Find where the given text appears and provide that cell's center as (x, y) coordinate. 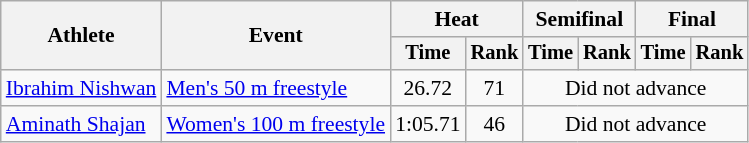
Women's 100 m freestyle (276, 124)
Final (692, 19)
46 (495, 124)
Semifinal (579, 19)
Ibrahim Nishwan (82, 88)
Event (276, 36)
71 (495, 88)
26.72 (428, 88)
Heat (456, 19)
Men's 50 m freestyle (276, 88)
1:05.71 (428, 124)
Aminath Shajan (82, 124)
Athlete (82, 36)
